Output the [X, Y] coordinate of the center of the cell containing the given text.  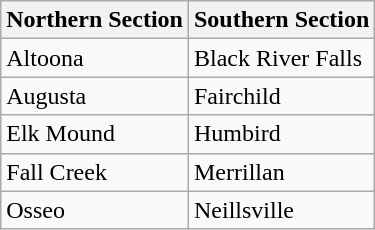
Black River Falls [281, 58]
Southern Section [281, 20]
Fairchild [281, 96]
Northern Section [95, 20]
Augusta [95, 96]
Merrillan [281, 172]
Fall Creek [95, 172]
Elk Mound [95, 134]
Neillsville [281, 210]
Altoona [95, 58]
Osseo [95, 210]
Humbird [281, 134]
